Locate the cell with the specified text and output its (x, y) center coordinate. 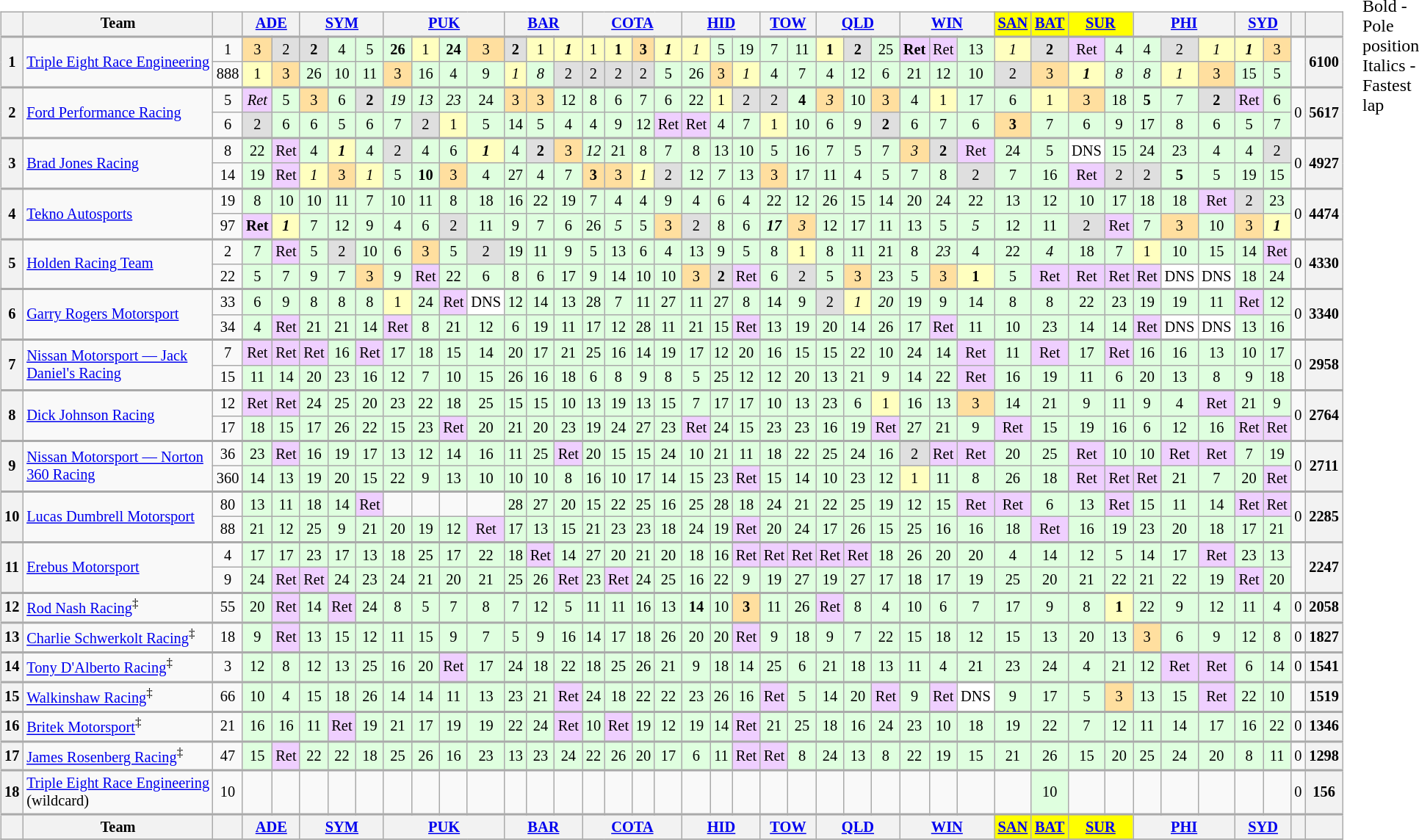
66 (228, 696)
Garry Rogers Motorsport (118, 314)
2958 (1324, 366)
Nissan Motorsport — Jack Daniel's Racing (118, 366)
97 (228, 226)
1298 (1324, 756)
James Rosenberg Racing‡ (118, 756)
5617 (1324, 113)
Britek Motorsport‡ (118, 726)
34 (228, 327)
Holden Racing Team (118, 264)
Brad Jones Racing (118, 163)
1827 (1324, 637)
Tony D'Alberto Racing‡ (118, 667)
2764 (1324, 416)
4330 (1324, 264)
1346 (1324, 726)
1541 (1324, 667)
Tekno Autosports (118, 213)
360 (228, 479)
Erebus Motorsport (118, 567)
Lucas Dumbrell Motorsport (118, 517)
Triple Eight Race Engineering (118, 62)
4474 (1324, 213)
2285 (1324, 517)
156 (1324, 793)
Rod Nash Racing‡ (118, 607)
6100 (1324, 62)
888 (228, 74)
80 (228, 504)
33 (228, 302)
4927 (1324, 163)
3340 (1324, 314)
Walkinshaw Racing‡ (118, 696)
Nissan Motorsport — Norton 360 Racing (118, 467)
Triple Eight Race Engineering (wildcard) (118, 793)
Dick Johnson Racing (118, 416)
2058 (1324, 607)
1519 (1324, 696)
47 (228, 756)
55 (228, 607)
2711 (1324, 467)
2247 (1324, 567)
36 (228, 454)
Charlie Schwerkolt Racing‡ (118, 637)
88 (228, 529)
Ford Performance Racing (118, 113)
